Scan for the cell matching the given text and deliver its [X, Y] coordinate at center. 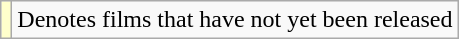
Denotes films that have not yet been released [235, 20]
